Output the [X, Y] coordinate of the center of the cell containing the given text.  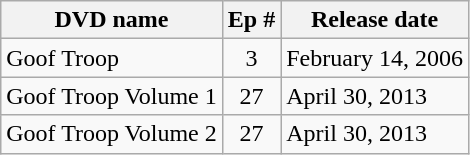
Goof Troop Volume 2 [112, 134]
Goof Troop [112, 58]
DVD name [112, 20]
February 14, 2006 [375, 58]
3 [251, 58]
Goof Troop Volume 1 [112, 96]
Ep # [251, 20]
Release date [375, 20]
